Detect which cell encompasses the target text, then output its (X, Y) center coordinate. 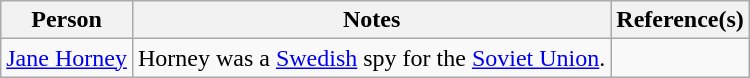
Notes (371, 20)
Jane Horney (67, 58)
Horney was a Swedish spy for the Soviet Union. (371, 58)
Reference(s) (680, 20)
Person (67, 20)
